For the text-containing cell, return its midpoint in (X, Y) coordinate format. 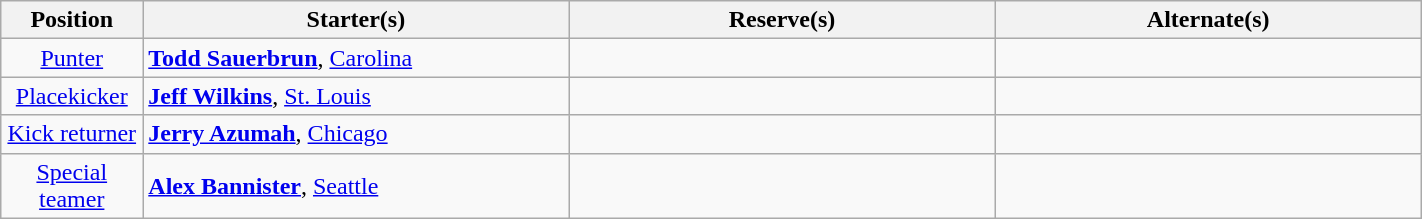
Placekicker (72, 96)
Special teamer (72, 186)
Starter(s) (356, 20)
Jerry Azumah, Chicago (356, 134)
Alternate(s) (1208, 20)
Position (72, 20)
Todd Sauerbrun, Carolina (356, 58)
Reserve(s) (782, 20)
Kick returner (72, 134)
Punter (72, 58)
Alex Bannister, Seattle (356, 186)
Jeff Wilkins, St. Louis (356, 96)
